Output the [x, y] coordinate of the center of the cell containing the given text.  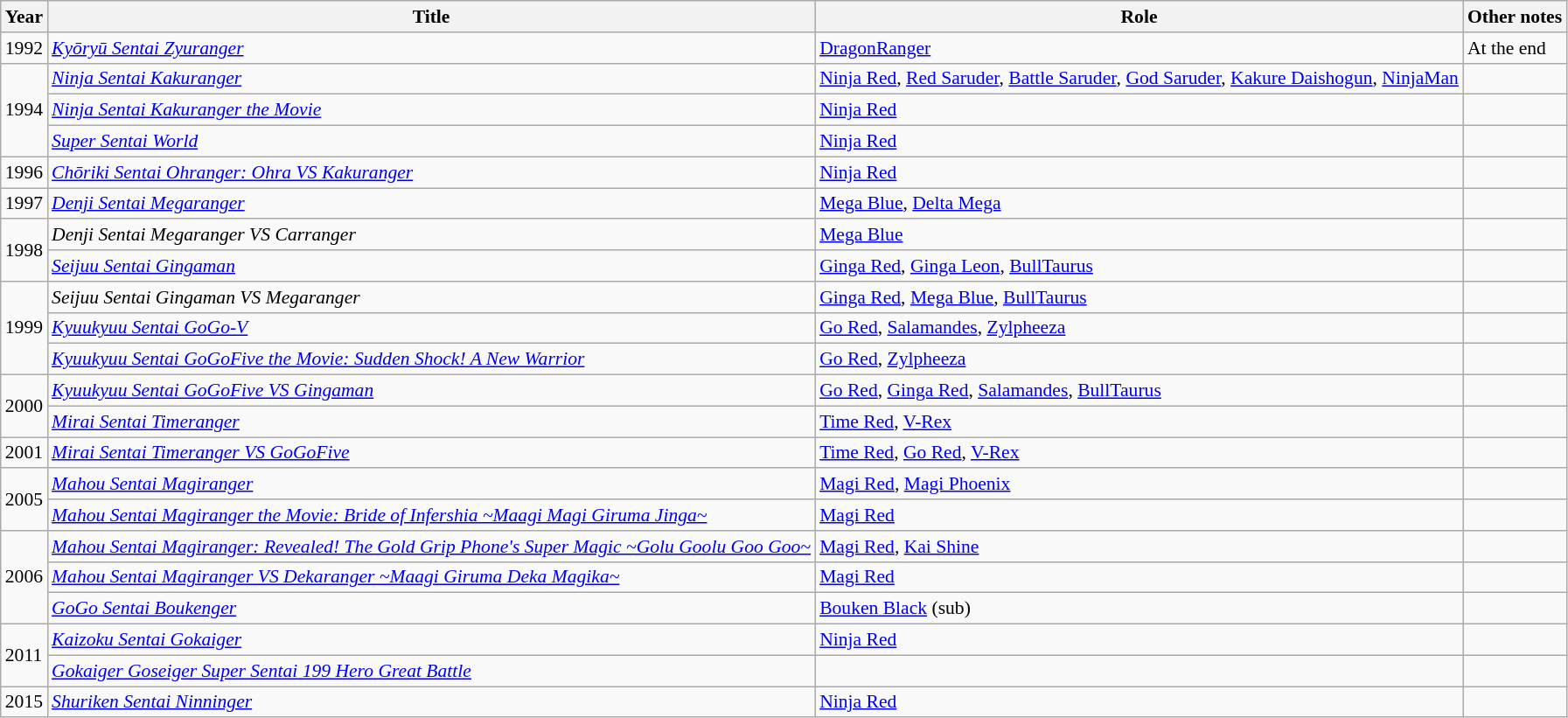
1997 [24, 204]
Super Sentai World [431, 142]
1998 [24, 250]
2015 [24, 702]
Time Red, V-Rex [1139, 422]
Ninja Sentai Kakuranger the Movie [431, 110]
Mega Blue [1139, 235]
Title [431, 17]
1992 [24, 48]
Ginga Red, Ginga Leon, BullTaurus [1139, 266]
Mahou Sentai Magiranger: Revealed! The Gold Grip Phone's Super Magic ~Golu Goolu Goo Goo~ [431, 547]
1999 [24, 329]
Chōriki Sentai Ohranger: Ohra VS Kakuranger [431, 172]
DragonRanger [1139, 48]
1994 [24, 110]
Mahou Sentai Magiranger [431, 484]
Go Red, Salamandes, Zylpheeza [1139, 328]
Ninja Red, Red Saruder, Battle Saruder, God Saruder, Kakure Daishogun, NinjaMan [1139, 79]
Gokaiger Goseiger Super Sentai 199 Hero Great Battle [431, 671]
Time Red, Go Red, V-Rex [1139, 453]
Go Red, Ginga Red, Salamandes, BullTaurus [1139, 391]
Mirai Sentai Timeranger [431, 422]
Magi Red, Magi Phoenix [1139, 484]
Ninja Sentai Kakuranger [431, 79]
Go Red, Zylpheeza [1139, 359]
Role [1139, 17]
2006 [24, 577]
Seijuu Sentai Gingaman [431, 266]
Kaizoku Sentai Gokaiger [431, 640]
Shuriken Sentai Ninninger [431, 702]
Kyōryū Sentai Zyuranger [431, 48]
Mega Blue, Delta Mega [1139, 204]
GoGo Sentai Boukenger [431, 609]
Year [24, 17]
Kyuukyuu Sentai GoGoFive VS Gingaman [431, 391]
Denji Sentai Megaranger VS Carranger [431, 235]
At the end [1515, 48]
Mahou Sentai Magiranger VS Dekaranger ~Maagi Giruma Deka Magika~ [431, 577]
1996 [24, 172]
Kyuukyuu Sentai GoGoFive the Movie: Sudden Shock! A New Warrior [431, 359]
Ginga Red, Mega Blue, BullTaurus [1139, 297]
Other notes [1515, 17]
2005 [24, 500]
Denji Sentai Megaranger [431, 204]
Seijuu Sentai Gingaman VS Megaranger [431, 297]
Mirai Sentai Timeranger VS GoGoFive [431, 453]
Mahou Sentai Magiranger the Movie: Bride of Infershia ~Maagi Magi Giruma Jinga~ [431, 515]
2001 [24, 453]
2000 [24, 406]
2011 [24, 656]
Magi Red, Kai Shine [1139, 547]
Bouken Black (sub) [1139, 609]
Kyuukyuu Sentai GoGo-V [431, 328]
